Scan for the cell matching the given text and deliver its (x, y) coordinate at center. 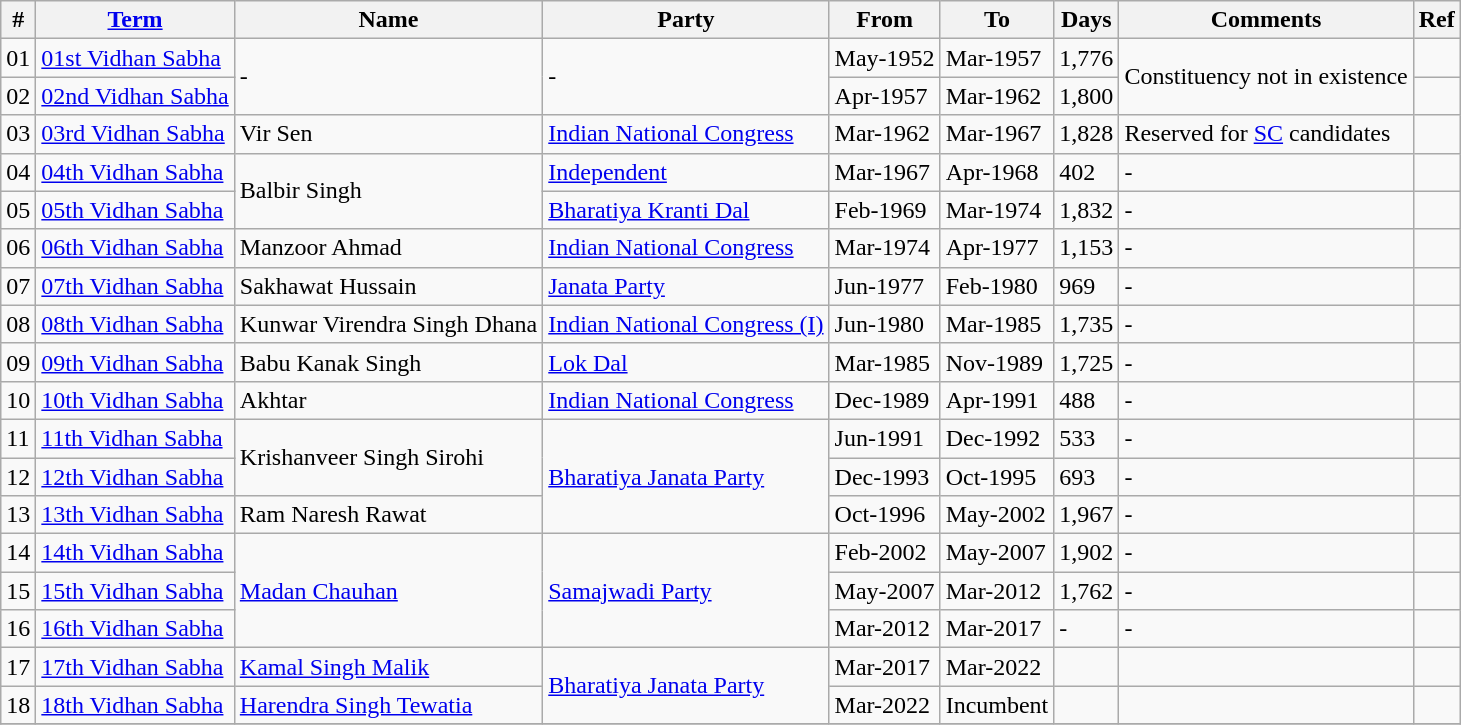
Feb-1969 (884, 210)
Madan Chauhan (388, 591)
11 (18, 438)
1,800 (1086, 96)
1,735 (1086, 324)
03rd Vidhan Sabha (135, 134)
06th Vidhan Sabha (135, 248)
Mar-1957 (997, 58)
Jun-1980 (884, 324)
17 (18, 667)
Feb-1980 (997, 286)
01 (18, 58)
1,776 (1086, 58)
12 (18, 477)
06 (18, 248)
Kamal Singh Malik (388, 667)
Days (1086, 20)
14th Vidhan Sabha (135, 553)
Janata Party (686, 286)
15th Vidhan Sabha (135, 591)
Constituency not in existence (1266, 77)
Vir Sen (388, 134)
Dec-1989 (884, 400)
02nd Vidhan Sabha (135, 96)
09 (18, 362)
969 (1086, 286)
1,967 (1086, 515)
Feb-2002 (884, 553)
12th Vidhan Sabha (135, 477)
Manzoor Ahmad (388, 248)
Jun-1977 (884, 286)
488 (1086, 400)
1,902 (1086, 553)
From (884, 20)
Term (135, 20)
# (18, 20)
Apr-1977 (997, 248)
05th Vidhan Sabha (135, 210)
1,832 (1086, 210)
Dec-1993 (884, 477)
Reserved for SC candidates (1266, 134)
04th Vidhan Sabha (135, 172)
18th Vidhan Sabha (135, 705)
17th Vidhan Sabha (135, 667)
Oct-1996 (884, 515)
07th Vidhan Sabha (135, 286)
693 (1086, 477)
402 (1086, 172)
1,725 (1086, 362)
08 (18, 324)
Oct-1995 (997, 477)
Apr-1968 (997, 172)
03 (18, 134)
1,762 (1086, 591)
Ram Naresh Rawat (388, 515)
15 (18, 591)
Jun-1991 (884, 438)
Dec-1992 (997, 438)
11th Vidhan Sabha (135, 438)
Nov-1989 (997, 362)
13 (18, 515)
Independent (686, 172)
01st Vidhan Sabha (135, 58)
Krishanveer Singh Sirohi (388, 457)
02 (18, 96)
Ref (1436, 20)
18 (18, 705)
Akhtar (388, 400)
Comments (1266, 20)
Kunwar Virendra Singh Dhana (388, 324)
04 (18, 172)
16 (18, 629)
Babu Kanak Singh (388, 362)
Balbir Singh (388, 191)
07 (18, 286)
Lok Dal (686, 362)
16th Vidhan Sabha (135, 629)
10th Vidhan Sabha (135, 400)
May-2002 (997, 515)
Party (686, 20)
533 (1086, 438)
May-1952 (884, 58)
Harendra Singh Tewatia (388, 705)
Samajwadi Party (686, 591)
Incumbent (997, 705)
08th Vidhan Sabha (135, 324)
To (997, 20)
Apr-1957 (884, 96)
Indian National Congress (I) (686, 324)
Apr-1991 (997, 400)
13th Vidhan Sabha (135, 515)
10 (18, 400)
1,153 (1086, 248)
Bharatiya Kranti Dal (686, 210)
Name (388, 20)
1,828 (1086, 134)
05 (18, 210)
09th Vidhan Sabha (135, 362)
14 (18, 553)
Sakhawat Hussain (388, 286)
